Identify which cell holds the provided text, then report its [x, y] central coordinate. 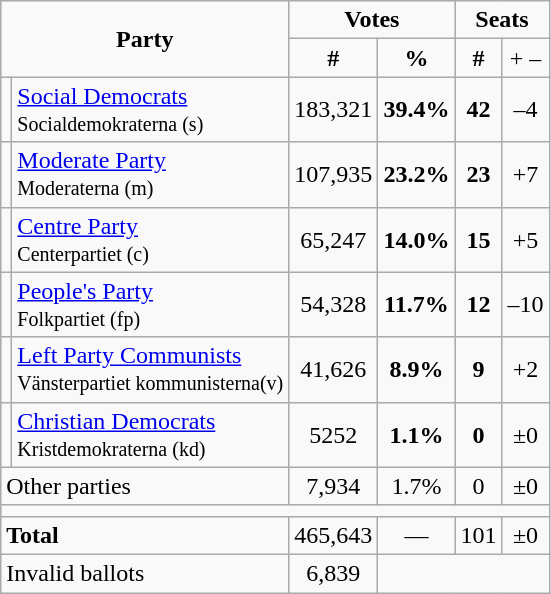
11.7% [416, 304]
Seats [502, 20]
Moderate PartyModeraterna (m) [150, 174]
39.4% [416, 110]
Party [145, 39]
— [416, 535]
+2 [526, 370]
9 [478, 370]
Social DemocratsSocialdemokraterna (s) [150, 110]
23.2% [416, 174]
41,626 [334, 370]
1.7% [416, 486]
23 [478, 174]
+ – [526, 58]
% [416, 58]
Votes [372, 20]
Invalid ballots [145, 573]
People's PartyFolkpartiet (fp) [150, 304]
+7 [526, 174]
Other parties [145, 486]
183,321 [334, 110]
Christian DemocratsKristdemokraterna (kd) [150, 434]
465,643 [334, 535]
107,935 [334, 174]
–10 [526, 304]
7,934 [334, 486]
101 [478, 535]
6,839 [334, 573]
42 [478, 110]
15 [478, 240]
1.1% [416, 434]
Centre PartyCenterpartiet (c) [150, 240]
8.9% [416, 370]
12 [478, 304]
14.0% [416, 240]
+5 [526, 240]
65,247 [334, 240]
–4 [526, 110]
Left Party CommunistsVänsterpartiet kommunisterna(v) [150, 370]
54,328 [334, 304]
5252 [334, 434]
Total [145, 535]
